Find where the given text appears and provide that cell's center as [X, Y] coordinate. 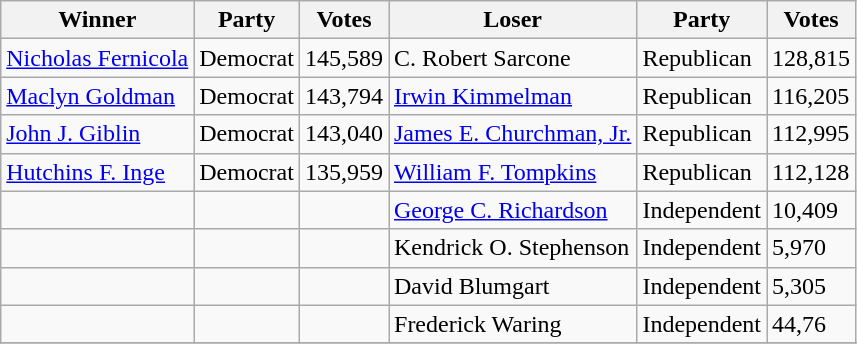
44,76 [812, 324]
5,305 [812, 286]
10,409 [812, 210]
Maclyn Goldman [98, 96]
Winner [98, 20]
James E. Churchman, Jr. [512, 134]
Nicholas Fernicola [98, 58]
Irwin Kimmelman [512, 96]
George C. Richardson [512, 210]
C. Robert Sarcone [512, 58]
David Blumgart [512, 286]
John J. Giblin [98, 134]
Frederick Waring [512, 324]
143,040 [344, 134]
William F. Tompkins [512, 172]
Kendrick O. Stephenson [512, 248]
135,959 [344, 172]
145,589 [344, 58]
5,970 [812, 248]
128,815 [812, 58]
116,205 [812, 96]
Loser [512, 20]
112,128 [812, 172]
Hutchins F. Inge [98, 172]
143,794 [344, 96]
112,995 [812, 134]
